From the cell containing the given text, extract its center point as [x, y] coordinate. 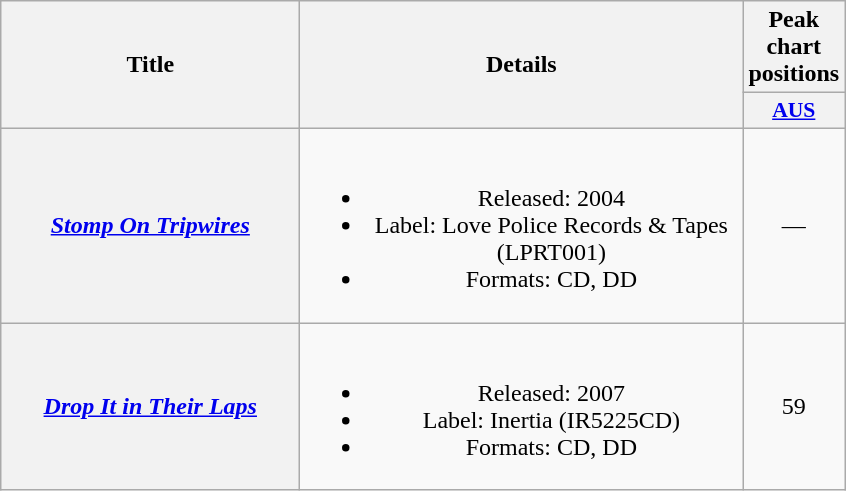
AUS [794, 111]
Peak chart positions [794, 47]
Stomp On Tripwires [150, 225]
— [794, 225]
Details [522, 65]
Released: 2004Label: Love Police Records & Tapes (LPRT001)Formats: CD, DD [522, 225]
59 [794, 406]
Title [150, 65]
Released: 2007Label: Inertia (IR5225CD)Formats: CD, DD [522, 406]
Drop It in Their Laps [150, 406]
